Detect which cell encompasses the target text, then output its (X, Y) center coordinate. 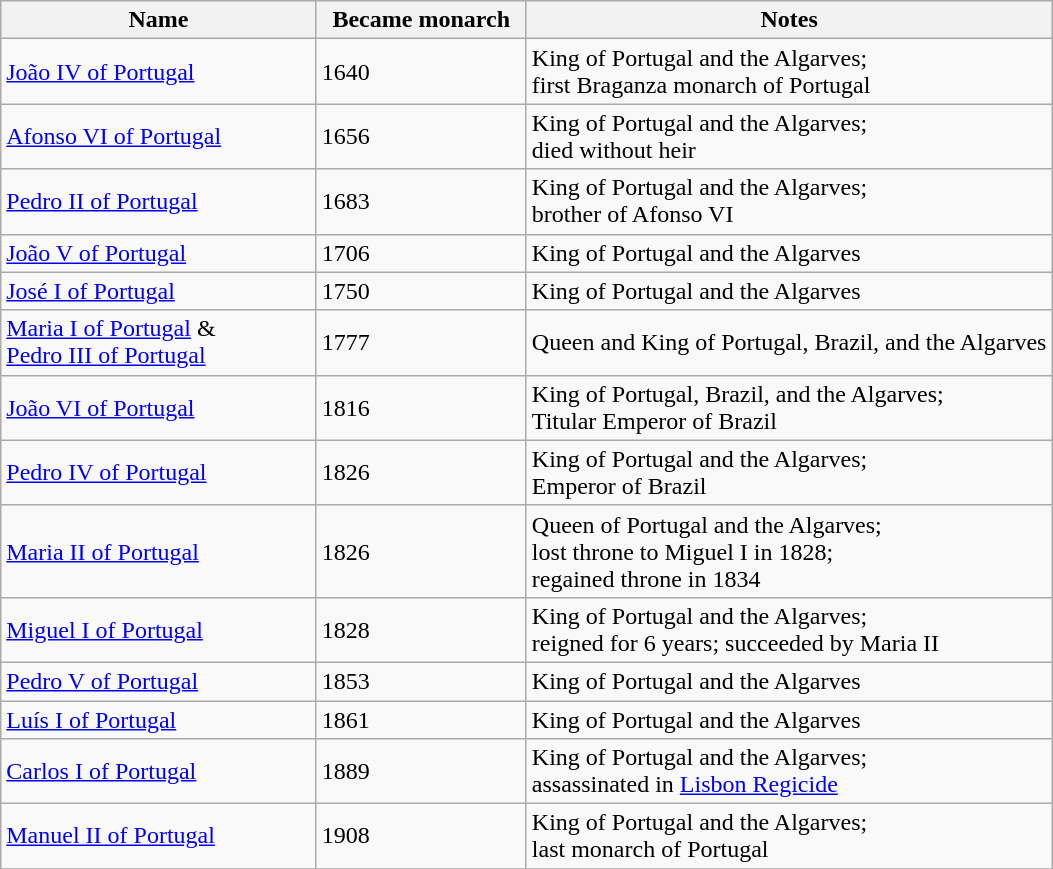
King of Portugal and the Algarves; first Braganza monarch of Portugal (789, 72)
Afonso VI of Portugal (158, 136)
1640 (421, 72)
Maria II of Portugal (158, 551)
João IV of Portugal (158, 72)
Pedro II of Portugal (158, 202)
King of Portugal and the Algarves; Emperor of Brazil (789, 472)
1750 (421, 291)
1706 (421, 253)
Pedro V of Portugal (158, 681)
1656 (421, 136)
Notes (789, 20)
José I of Portugal (158, 291)
King of Portugal and the Algarves; brother of Afonso VI (789, 202)
Became monarch (421, 20)
King of Portugal and the Algarves; last monarch of Portugal (789, 836)
Carlos I of Portugal (158, 772)
João VI of Portugal (158, 408)
Luís I of Portugal (158, 719)
1889 (421, 772)
1861 (421, 719)
1853 (421, 681)
Pedro IV of Portugal (158, 472)
Miguel I of Portugal (158, 630)
Queen of Portugal and the Algarves; lost throne to Miguel I in 1828; regained throne in 1834 (789, 551)
1777 (421, 342)
1828 (421, 630)
Maria I of Portugal & Pedro III of Portugal (158, 342)
Manuel II of Portugal (158, 836)
1683 (421, 202)
King of Portugal and the Algarves; reigned for 6 years; succeeded by Maria II (789, 630)
1816 (421, 408)
King of Portugal and the Algarves; died without heir (789, 136)
1908 (421, 836)
Name (158, 20)
King of Portugal, Brazil, and the Algarves; Titular Emperor of Brazil (789, 408)
Queen and King of Portugal, Brazil, and the Algarves (789, 342)
João V of Portugal (158, 253)
King of Portugal and the Algarves; assassinated in Lisbon Regicide (789, 772)
